Capture the cell that displays the provided text and extract its [x, y] central coordinate. 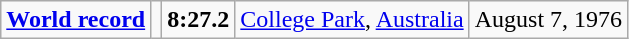
8:27.2 [198, 20]
College Park, Australia [352, 20]
World record [76, 20]
August 7, 1976 [548, 20]
